Identify which cell holds the provided text, then report its [X, Y] central coordinate. 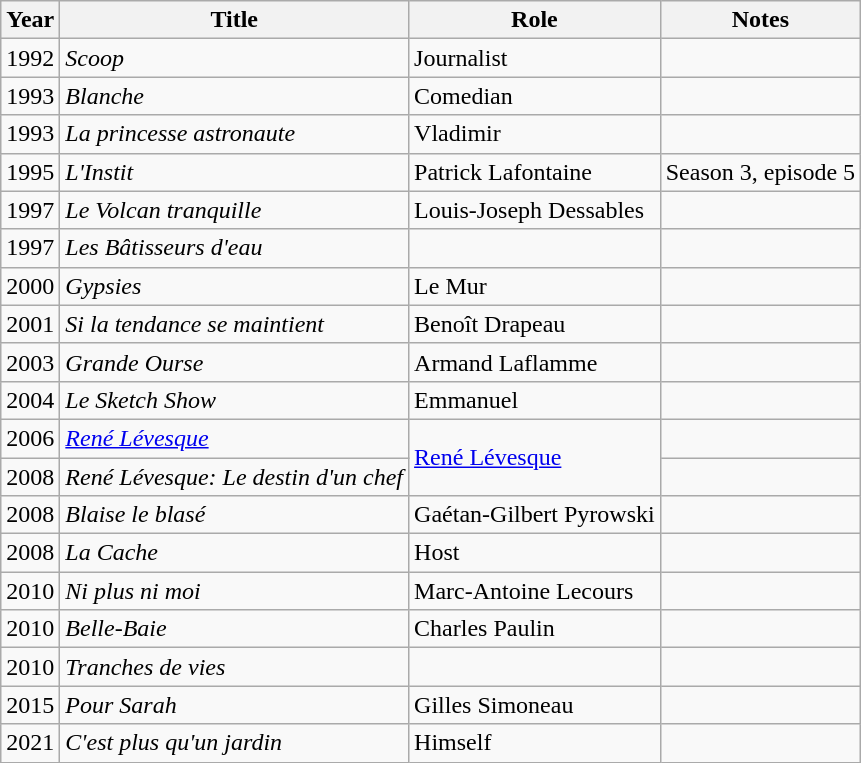
1992 [30, 58]
Ni plus ni moi [234, 591]
Journalist [535, 58]
Emmanuel [535, 400]
Season 3, episode 5 [760, 172]
Vladimir [535, 134]
Grande Ourse [234, 362]
Notes [760, 20]
Comedian [535, 96]
Belle-Baie [234, 629]
Le Volcan tranquille [234, 210]
Benoît Drapeau [535, 324]
La princesse astronaute [234, 134]
Blaise le blasé [234, 515]
2004 [30, 400]
2021 [30, 743]
L'Instit [234, 172]
Gilles Simoneau [535, 705]
La Cache [234, 553]
C'est plus qu'un jardin [234, 743]
2000 [30, 286]
Louis-Joseph Dessables [535, 210]
Blanche [234, 96]
Role [535, 20]
René Lévesque: Le destin d'un chef [234, 477]
Charles Paulin [535, 629]
Le Mur [535, 286]
2006 [30, 438]
Host [535, 553]
2003 [30, 362]
Armand Laflamme [535, 362]
1995 [30, 172]
Si la tendance se maintient [234, 324]
Tranches de vies [234, 667]
Les Bâtisseurs d'eau [234, 248]
Gaétan-Gilbert Pyrowski [535, 515]
Gypsies [234, 286]
Le Sketch Show [234, 400]
Title [234, 20]
2001 [30, 324]
2015 [30, 705]
Himself [535, 743]
Marc-Antoine Lecours [535, 591]
Patrick Lafontaine [535, 172]
Scoop [234, 58]
Year [30, 20]
Pour Sarah [234, 705]
